Capture the cell that displays the provided text and extract its (X, Y) central coordinate. 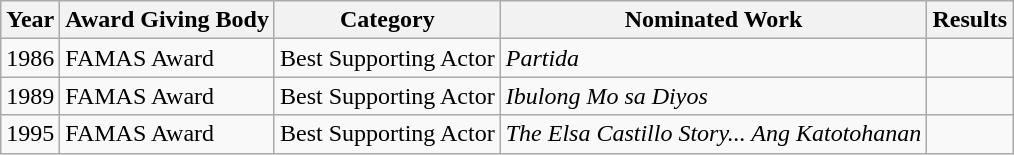
1989 (30, 96)
Partida (714, 58)
Ibulong Mo sa Diyos (714, 96)
Award Giving Body (168, 20)
Year (30, 20)
1995 (30, 134)
The Elsa Castillo Story... Ang Katotohanan (714, 134)
Nominated Work (714, 20)
1986 (30, 58)
Category (387, 20)
Results (970, 20)
